Identify which cell holds the provided text, then report its [X, Y] central coordinate. 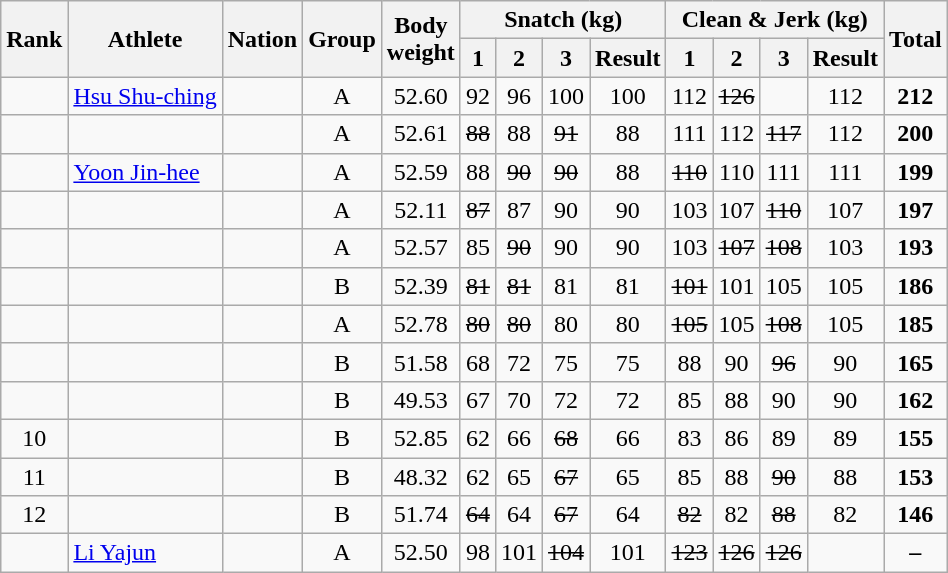
Clean & Jerk (kg) [775, 20]
52.39 [420, 286]
Li Yajun [145, 553]
212 [916, 96]
48.32 [420, 477]
Athlete [145, 39]
146 [916, 515]
11 [34, 477]
186 [916, 286]
92 [478, 96]
91 [566, 134]
155 [916, 438]
70 [518, 400]
123 [690, 553]
49.53 [420, 400]
10 [34, 438]
199 [916, 172]
51.74 [420, 515]
Yoon Jin-hee [145, 172]
200 [916, 134]
52.59 [420, 172]
197 [916, 210]
185 [916, 324]
98 [478, 553]
51.58 [420, 362]
104 [566, 553]
52.78 [420, 324]
52.60 [420, 96]
153 [916, 477]
117 [784, 134]
Snatch (kg) [563, 20]
Rank [34, 39]
165 [916, 362]
Group [342, 39]
52.85 [420, 438]
52.50 [420, 553]
193 [916, 248]
52.11 [420, 210]
– [916, 553]
Nation [262, 39]
83 [690, 438]
162 [916, 400]
12 [34, 515]
86 [736, 438]
Hsu Shu-ching [145, 96]
52.61 [420, 134]
Total [916, 39]
52.57 [420, 248]
Bodyweight [420, 39]
